Return (x, y) of the center of cell containing provided text 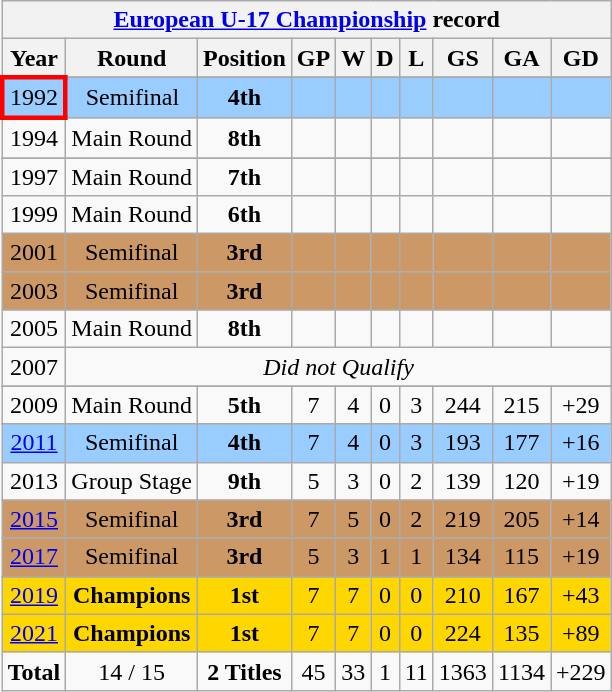
139 (462, 481)
7th (245, 177)
120 (521, 481)
D (385, 58)
5th (245, 405)
GP (313, 58)
+229 (582, 671)
GA (521, 58)
+29 (582, 405)
1363 (462, 671)
11 (416, 671)
115 (521, 557)
Total (34, 671)
1992 (34, 98)
6th (245, 215)
2007 (34, 367)
2017 (34, 557)
135 (521, 633)
GD (582, 58)
1134 (521, 671)
+16 (582, 443)
Did not Qualify (338, 367)
177 (521, 443)
244 (462, 405)
2005 (34, 329)
2003 (34, 291)
2015 (34, 519)
+14 (582, 519)
2009 (34, 405)
1999 (34, 215)
Group Stage (132, 481)
45 (313, 671)
+89 (582, 633)
W (354, 58)
193 (462, 443)
2001 (34, 253)
215 (521, 405)
205 (521, 519)
224 (462, 633)
2013 (34, 481)
2021 (34, 633)
1994 (34, 138)
2011 (34, 443)
Round (132, 58)
Position (245, 58)
Year (34, 58)
L (416, 58)
2019 (34, 595)
210 (462, 595)
GS (462, 58)
167 (521, 595)
2 Titles (245, 671)
14 / 15 (132, 671)
219 (462, 519)
1997 (34, 177)
European U-17 Championship record (306, 20)
+43 (582, 595)
33 (354, 671)
134 (462, 557)
9th (245, 481)
